For the text-containing cell, return its midpoint in [X, Y] coordinate format. 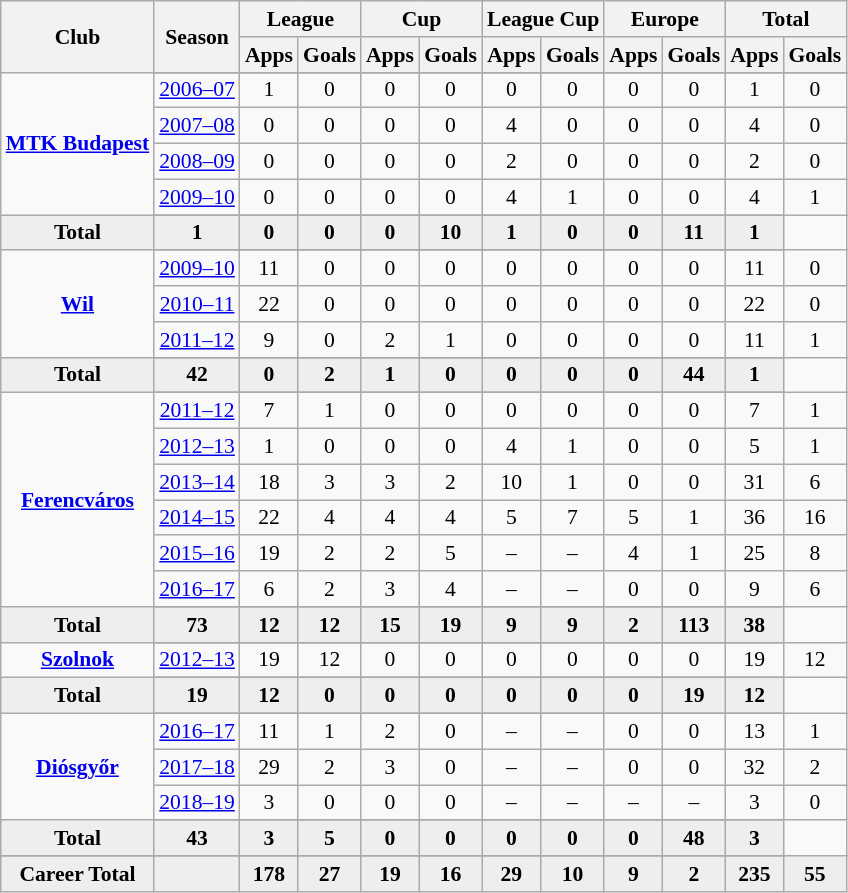
Szolnok [78, 660]
38 [754, 625]
League Cup [543, 19]
2006–07 [197, 90]
32 [754, 767]
Career Total [78, 874]
31 [754, 482]
Diósgyőr [78, 768]
2018–19 [197, 803]
2013–14 [197, 482]
Season [197, 36]
73 [197, 625]
2014–15 [197, 518]
178 [269, 874]
15 [390, 625]
18 [269, 482]
44 [694, 375]
Europe [664, 19]
25 [754, 554]
2010–11 [197, 304]
League [300, 19]
13 [754, 732]
MTK Budapest [78, 143]
27 [330, 874]
Wil [78, 304]
2017–18 [197, 767]
55 [814, 874]
48 [694, 839]
Ferencváros [78, 500]
235 [754, 874]
2015–16 [197, 554]
36 [754, 518]
Club [78, 36]
2007–08 [197, 126]
42 [197, 375]
2008–09 [197, 162]
Cup [422, 19]
43 [197, 839]
8 [814, 554]
113 [694, 625]
